Extract the [x, y] coordinate from the center of the cell holding the provided text.  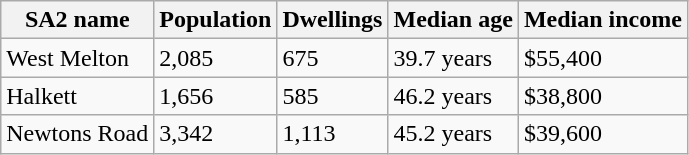
Median age [453, 20]
Population [216, 20]
1,113 [332, 134]
Halkett [78, 96]
585 [332, 96]
2,085 [216, 58]
Dwellings [332, 20]
Median income [602, 20]
46.2 years [453, 96]
$38,800 [602, 96]
45.2 years [453, 134]
$39,600 [602, 134]
West Melton [78, 58]
SA2 name [78, 20]
3,342 [216, 134]
Newtons Road [78, 134]
675 [332, 58]
1,656 [216, 96]
$55,400 [602, 58]
39.7 years [453, 58]
